Pinpoint the cell where the given text exists, returning its (x, y) midpoint coordinate. 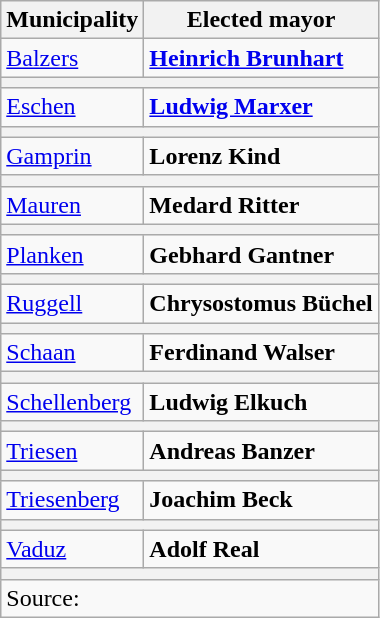
Balzers (72, 58)
Ludwig Marxer (261, 107)
Gebhard Gantner (261, 254)
Adolf Real (261, 549)
Elected mayor (261, 20)
Planken (72, 254)
Triesenberg (72, 500)
Source: (190, 598)
Ludwig Elkuch (261, 402)
Andreas Banzer (261, 451)
Ruggell (72, 303)
Joachim Beck (261, 500)
Mauren (72, 205)
Gamprin (72, 156)
Heinrich Brunhart (261, 58)
Schellenberg (72, 402)
Triesen (72, 451)
Municipality (72, 20)
Ferdinand Walser (261, 353)
Medard Ritter (261, 205)
Eschen (72, 107)
Chrysostomus Büchel (261, 303)
Lorenz Kind (261, 156)
Schaan (72, 353)
Vaduz (72, 549)
